Scan for the cell matching the given text and deliver its (X, Y) coordinate at center. 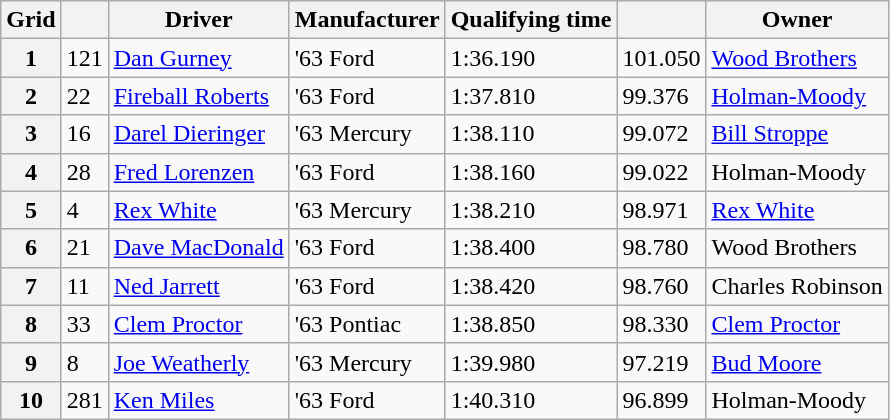
98.760 (662, 286)
1:36.190 (531, 58)
33 (84, 324)
98.971 (662, 210)
1:37.810 (531, 96)
1:39.980 (531, 362)
'63 Pontiac (367, 324)
Manufacturer (367, 20)
Darel Dieringer (198, 134)
1:38.420 (531, 286)
11 (84, 286)
Fred Lorenzen (198, 172)
6 (31, 248)
1:38.210 (531, 210)
Fireball Roberts (198, 96)
98.780 (662, 248)
Dan Gurney (198, 58)
7 (31, 286)
Qualifying time (531, 20)
1 (31, 58)
Charles Robinson (797, 286)
21 (84, 248)
1:40.310 (531, 400)
28 (84, 172)
99.022 (662, 172)
Joe Weatherly (198, 362)
Grid (31, 20)
1:38.400 (531, 248)
1:38.160 (531, 172)
1:38.850 (531, 324)
99.072 (662, 134)
121 (84, 58)
3 (31, 134)
22 (84, 96)
Ned Jarrett (198, 286)
281 (84, 400)
Dave MacDonald (198, 248)
Bud Moore (797, 362)
10 (31, 400)
1:38.110 (531, 134)
Bill Stroppe (797, 134)
16 (84, 134)
2 (31, 96)
101.050 (662, 58)
Ken Miles (198, 400)
98.330 (662, 324)
Driver (198, 20)
9 (31, 362)
99.376 (662, 96)
5 (31, 210)
96.899 (662, 400)
Owner (797, 20)
97.219 (662, 362)
